Pinpoint the cell where the given text exists, returning its (x, y) midpoint coordinate. 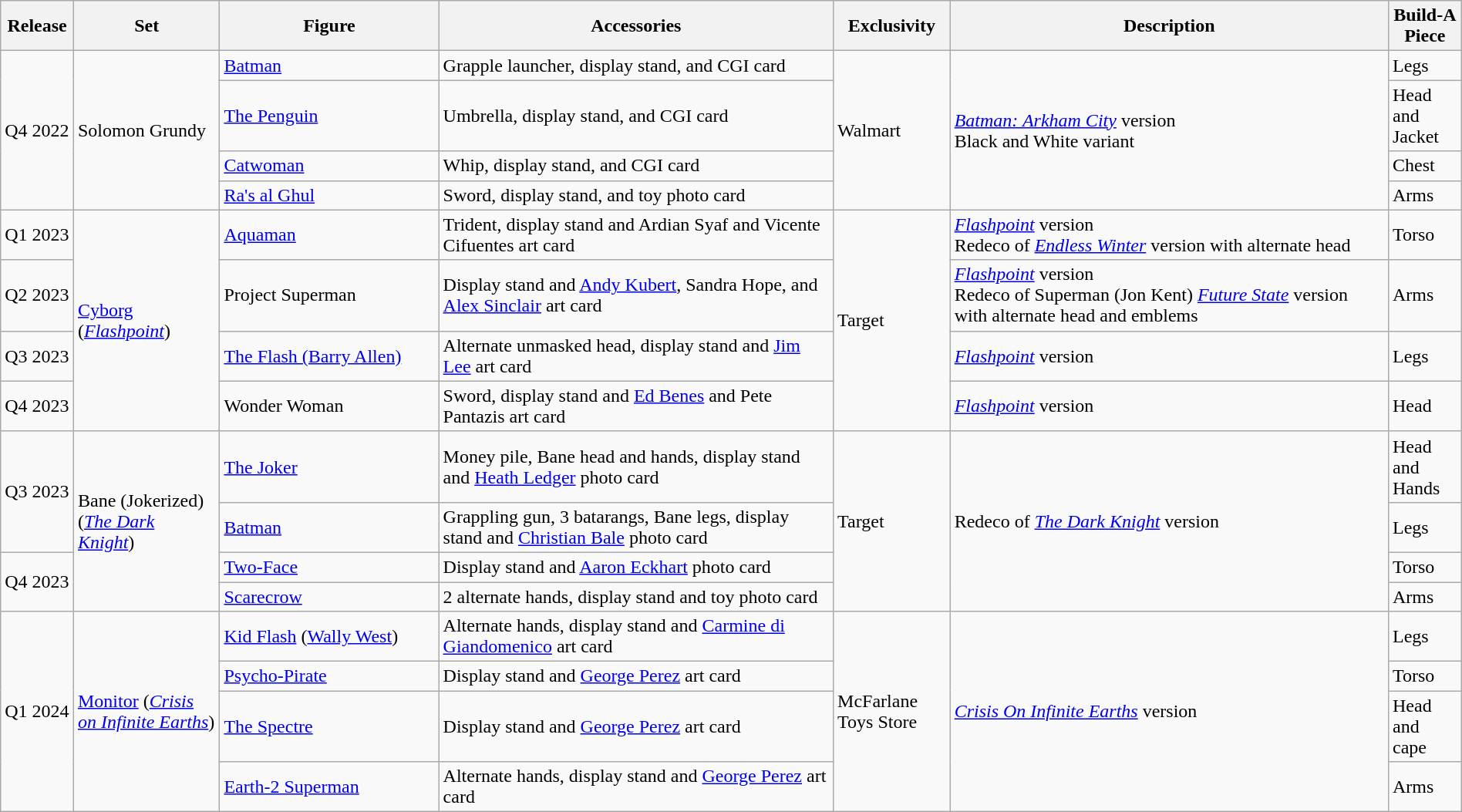
Project Superman (329, 295)
Head and Jacket (1425, 116)
Alternate hands, display stand and Carmine di Giandomenico art card (636, 637)
Crisis On Infinite Earths version (1169, 712)
Description (1169, 26)
Release (37, 26)
The Penguin (329, 116)
Figure (329, 26)
Head and cape (1425, 726)
The Spectre (329, 726)
Walmart (892, 130)
The Joker (329, 467)
Sword, display stand, and toy photo card (636, 195)
2 alternate hands, display stand and toy photo card (636, 596)
Q1 2024 (37, 712)
Batman: Arkham City versionBlack and White variant (1169, 130)
Alternate hands, display stand and George Perez art card (636, 787)
Two-Face (329, 567)
Scarecrow (329, 596)
The Flash (Barry Allen) (329, 356)
Trident, display stand and Ardian Syaf and Vicente Cifuentes art card (636, 234)
Kid Flash (Wally West) (329, 637)
Ra's al Ghul (329, 195)
Chest (1425, 166)
Money pile, Bane head and hands, display stand and Heath Ledger photo card (636, 467)
Redeco of The Dark Knight version (1169, 521)
Umbrella, display stand, and CGI card (636, 116)
Sword, display stand and Ed Benes and Pete Pantazis art card (636, 406)
Set (147, 26)
Solomon Grundy (147, 130)
Accessories (636, 26)
Catwoman (329, 166)
Display stand and Aaron Eckhart photo card (636, 567)
Whip, display stand, and CGI card (636, 166)
Flashpoint versionRedeco of Superman (Jon Kent) Future State version with alternate head and emblems (1169, 295)
Head (1425, 406)
Q4 2022 (37, 130)
Display stand and Andy Kubert, Sandra Hope, and Alex Sinclair art card (636, 295)
Monitor (Crisis on Infinite Earths) (147, 712)
Aquaman (329, 234)
Bane (Jokerized)(The Dark Knight) (147, 521)
Wonder Woman (329, 406)
Flashpoint versionRedeco of Endless Winter version with alternate head (1169, 234)
Grapple launcher, display stand, and CGI card (636, 66)
Psycho-Pirate (329, 676)
Q2 2023 (37, 295)
Alternate unmasked head, display stand and Jim Lee art card (636, 356)
Head and Hands (1425, 467)
Grappling gun, 3 batarangs, Bane legs, display stand and Christian Bale photo card (636, 527)
Q1 2023 (37, 234)
Build-A Piece (1425, 26)
Earth-2 Superman (329, 787)
Cyborg(Flashpoint) (147, 321)
Exclusivity (892, 26)
McFarlane Toys Store (892, 712)
